Identify which cell holds the provided text, then report its (x, y) central coordinate. 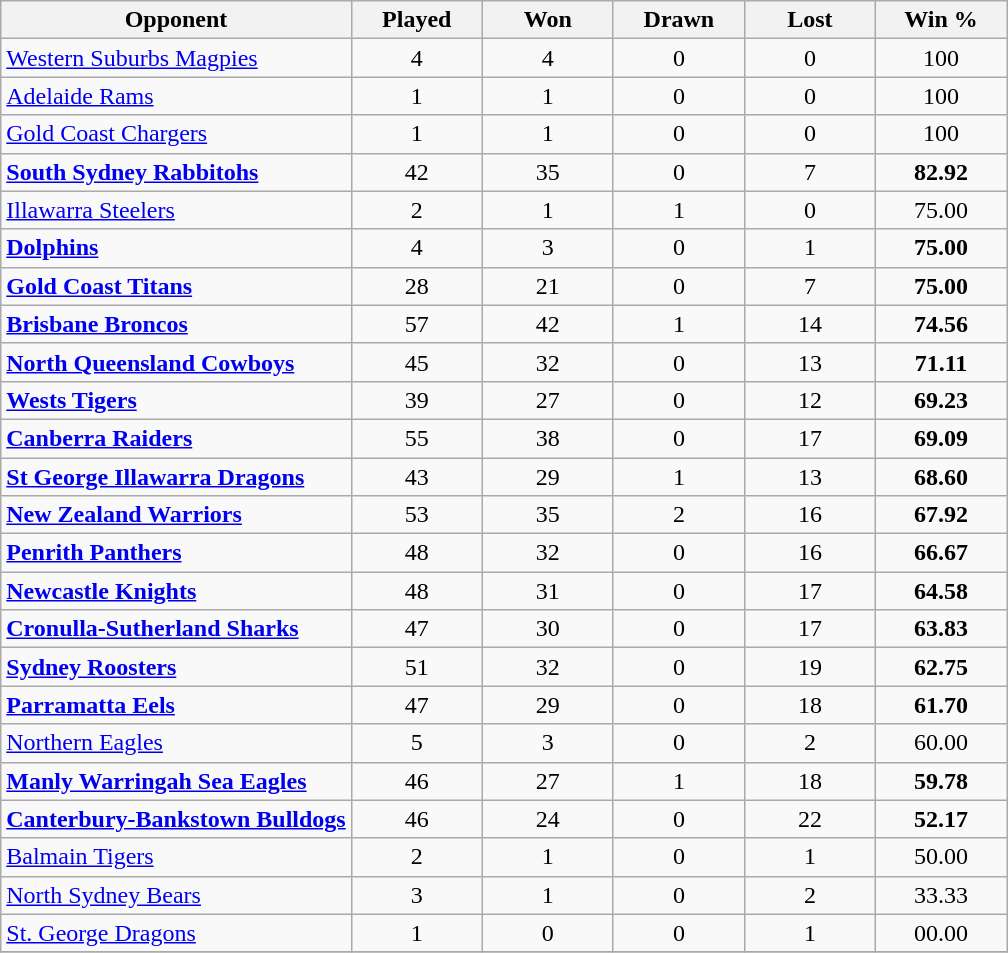
Opponent (176, 20)
38 (548, 438)
39 (416, 400)
12 (810, 400)
Balmain Tigers (176, 857)
28 (416, 286)
New Zealand Warriors (176, 515)
53 (416, 515)
North Sydney Bears (176, 895)
00.00 (940, 933)
55 (416, 438)
Illawarra Steelers (176, 210)
5 (416, 743)
Brisbane Broncos (176, 324)
Drawn (678, 20)
Penrith Panthers (176, 553)
Canterbury-Bankstown Bulldogs (176, 819)
Parramatta Eels (176, 705)
64.58 (940, 591)
71.11 (940, 362)
21 (548, 286)
74.56 (940, 324)
St. George Dragons (176, 933)
Cronulla-Sutherland Sharks (176, 629)
Northern Eagles (176, 743)
60.00 (940, 743)
33.33 (940, 895)
Gold Coast Chargers (176, 134)
14 (810, 324)
22 (810, 819)
63.83 (940, 629)
66.67 (940, 553)
69.09 (940, 438)
Sydney Roosters (176, 667)
82.92 (940, 172)
62.75 (940, 667)
51 (416, 667)
69.23 (940, 400)
Wests Tigers (176, 400)
59.78 (940, 781)
Manly Warringah Sea Eagles (176, 781)
68.60 (940, 477)
43 (416, 477)
57 (416, 324)
St George Illawarra Dragons (176, 477)
Canberra Raiders (176, 438)
67.92 (940, 515)
Gold Coast Titans (176, 286)
Western Suburbs Magpies (176, 58)
Win % (940, 20)
Dolphins (176, 248)
Played (416, 20)
Newcastle Knights (176, 591)
South Sydney Rabbitohs (176, 172)
52.17 (940, 819)
61.70 (940, 705)
50.00 (940, 857)
24 (548, 819)
30 (548, 629)
19 (810, 667)
North Queensland Cowboys (176, 362)
Adelaide Rams (176, 96)
31 (548, 591)
Won (548, 20)
45 (416, 362)
Lost (810, 20)
